For the text-containing cell, return its midpoint in [X, Y] coordinate format. 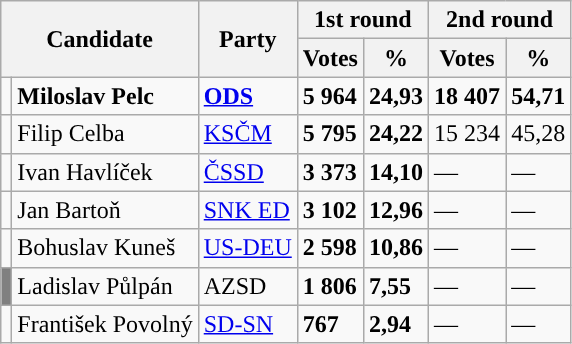
3 373 [330, 172]
Filip Celba [105, 134]
45,28 [538, 134]
24,93 [396, 96]
5 964 [330, 96]
Ivan Havlíček [105, 172]
3 102 [330, 210]
2 598 [330, 248]
1 806 [330, 286]
Party [248, 39]
767 [330, 324]
Miloslav Pelc [105, 96]
1st round [362, 20]
12,96 [396, 210]
František Povolný [105, 324]
Ladislav Půlpán [105, 286]
KSČM [248, 134]
ODS [248, 96]
2,94 [396, 324]
7,55 [396, 286]
Candidate [100, 39]
5 795 [330, 134]
2nd round [500, 20]
14,10 [396, 172]
54,71 [538, 96]
Bohuslav Kuneš [105, 248]
24,22 [396, 134]
US-DEU [248, 248]
10,86 [396, 248]
AZSD [248, 286]
15 234 [468, 134]
SD-SN [248, 324]
18 407 [468, 96]
SNK ED [248, 210]
Jan Bartoň [105, 210]
ČSSD [248, 172]
